Determine the (x, y) coordinate at the center of the cell enclosing the given text.  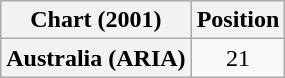
Chart (2001) (96, 20)
21 (238, 58)
Australia (ARIA) (96, 58)
Position (238, 20)
